Output the [X, Y] coordinate of the center of the cell containing the given text.  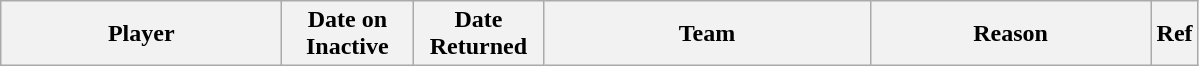
Ref [1174, 34]
Team [707, 34]
Date Returned [478, 34]
Player [142, 34]
Reason [1010, 34]
Date on Inactive [348, 34]
